Return the (X, Y) coordinate for the center point of the cell that contains the specified text.  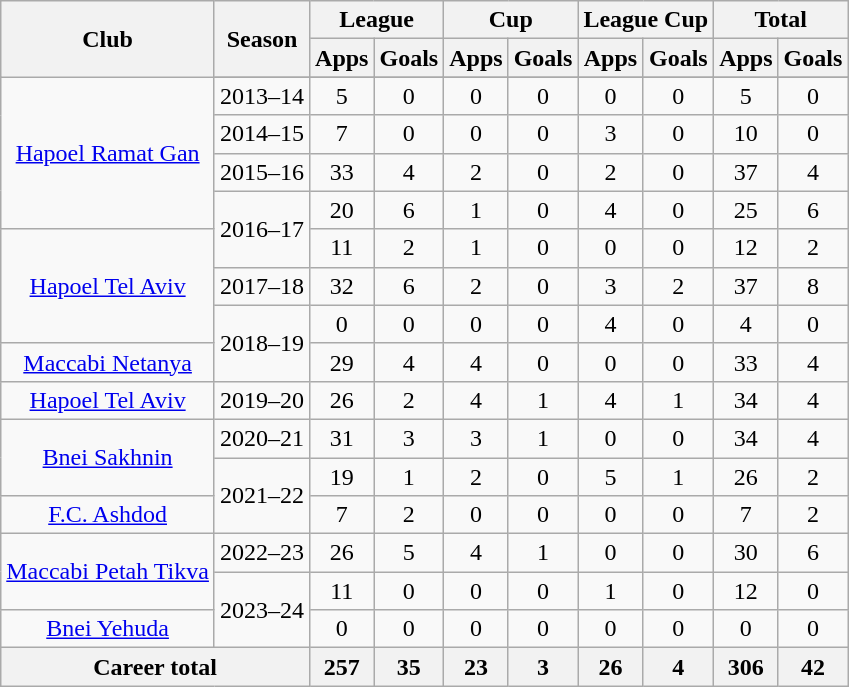
2015–16 (262, 172)
8 (813, 286)
2022–23 (262, 553)
2019–20 (262, 400)
20 (342, 210)
F.C. Ashdod (108, 515)
23 (476, 667)
306 (746, 667)
Maccabi Netanya (108, 362)
2014–15 (262, 134)
League (377, 20)
League Cup (646, 20)
Bnei Sakhnin (108, 457)
25 (746, 210)
32 (342, 286)
2016–17 (262, 229)
30 (746, 553)
Club (108, 39)
2023–24 (262, 610)
Hapoel Ramat Gan (108, 153)
35 (409, 667)
31 (342, 438)
Maccabi Petah Tikva (108, 572)
Season (262, 39)
2018–19 (262, 343)
2017–18 (262, 286)
257 (342, 667)
Career total (156, 667)
2020–21 (262, 438)
2013–14 (262, 96)
2021–22 (262, 496)
42 (813, 667)
29 (342, 362)
Bnei Yehuda (108, 629)
19 (342, 477)
Total (781, 20)
10 (746, 134)
Cup (511, 20)
